From the cell containing the given text, extract its center point as [X, Y] coordinate. 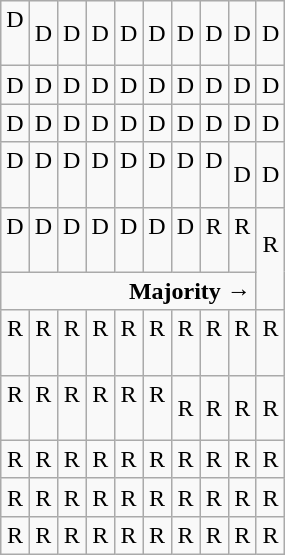
Majority → [129, 291]
